Detect which cell encompasses the target text, then output its (X, Y) center coordinate. 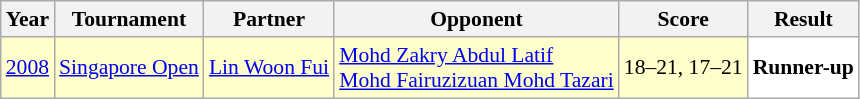
Runner-up (804, 68)
Opponent (476, 19)
Year (28, 19)
18–21, 17–21 (684, 68)
Lin Woon Fui (269, 68)
Score (684, 19)
Partner (269, 19)
Result (804, 19)
Mohd Zakry Abdul Latif Mohd Fairuzizuan Mohd Tazari (476, 68)
2008 (28, 68)
Singapore Open (129, 68)
Tournament (129, 19)
